Locate the cell with the specified text and output its (x, y) center coordinate. 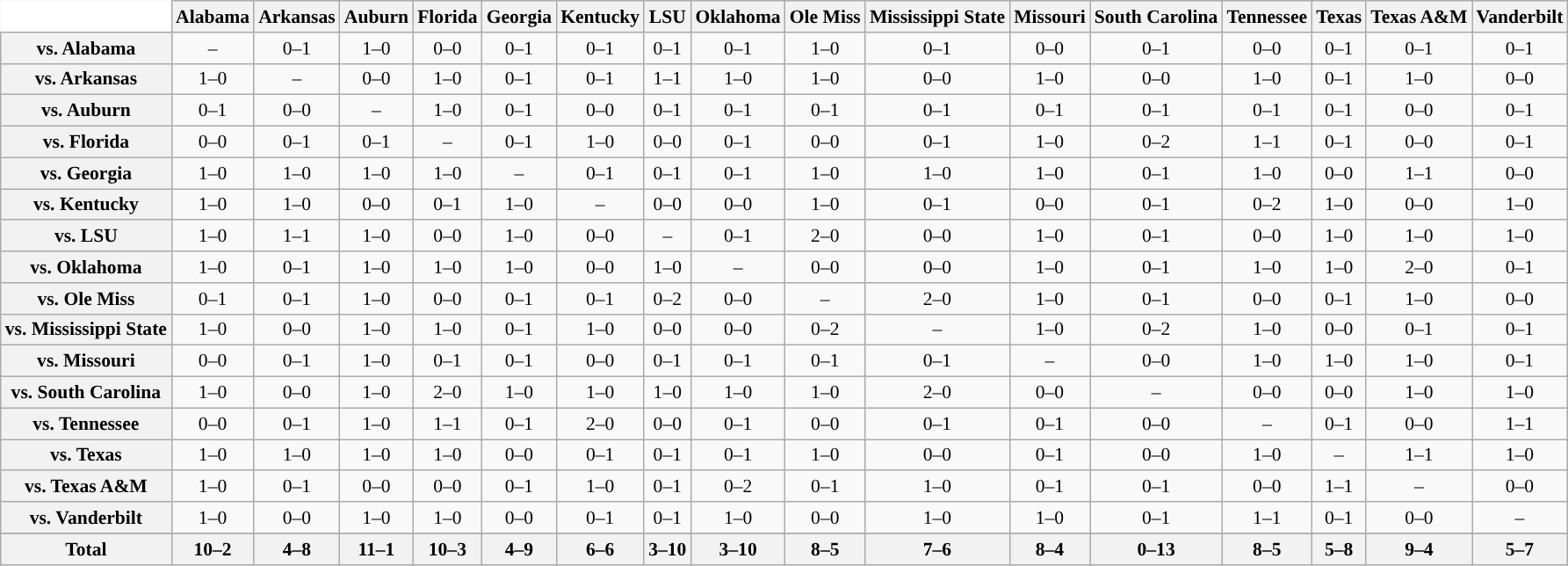
Missouri (1050, 17)
Arkansas (297, 17)
Alabama (213, 17)
Auburn (376, 17)
vs. Tennessee (86, 424)
vs. Texas (86, 455)
vs. Ole Miss (86, 299)
10–2 (213, 549)
vs. Mississippi State (86, 330)
vs. South Carolina (86, 393)
6–6 (600, 549)
vs. Texas A&M (86, 487)
4–8 (297, 549)
Tennessee (1267, 17)
LSU (668, 17)
vs. Vanderbilt (86, 518)
Georgia (519, 17)
Florida (447, 17)
Texas A&M (1419, 17)
Total (86, 549)
4–9 (519, 549)
Kentucky (600, 17)
South Carolina (1156, 17)
Vanderbilt (1520, 17)
Mississippi State (937, 17)
Oklahoma (738, 17)
vs. Florida (86, 142)
Texas (1339, 17)
vs. Arkansas (86, 79)
8–4 (1050, 549)
vs. Missouri (86, 361)
11–1 (376, 549)
vs. LSU (86, 236)
5–8 (1339, 549)
5–7 (1520, 549)
7–6 (937, 549)
0–13 (1156, 549)
Ole Miss (826, 17)
10–3 (447, 549)
9–4 (1419, 549)
vs. Oklahoma (86, 267)
vs. Georgia (86, 173)
vs. Auburn (86, 111)
vs. Kentucky (86, 205)
vs. Alabama (86, 48)
